Pinpoint the cell where the given text exists, returning its (x, y) midpoint coordinate. 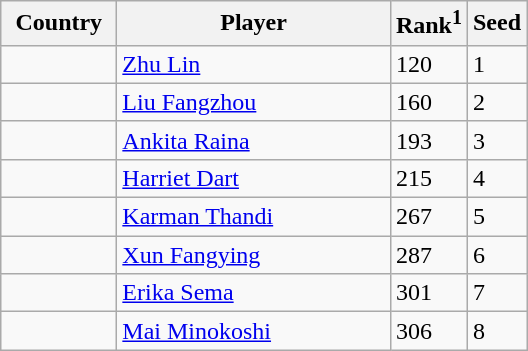
120 (428, 64)
6 (496, 255)
5 (496, 217)
Seed (496, 24)
3 (496, 140)
Rank1 (428, 24)
193 (428, 140)
287 (428, 255)
Erika Sema (254, 293)
Ankita Raina (254, 140)
Karman Thandi (254, 217)
Zhu Lin (254, 64)
267 (428, 217)
Mai Minokoshi (254, 331)
1 (496, 64)
215 (428, 178)
160 (428, 102)
301 (428, 293)
306 (428, 331)
7 (496, 293)
Xun Fangying (254, 255)
Player (254, 24)
2 (496, 102)
8 (496, 331)
Country (59, 24)
Harriet Dart (254, 178)
4 (496, 178)
Liu Fangzhou (254, 102)
